Search for the cell housing the specified text and yield its (x, y) center coordinate. 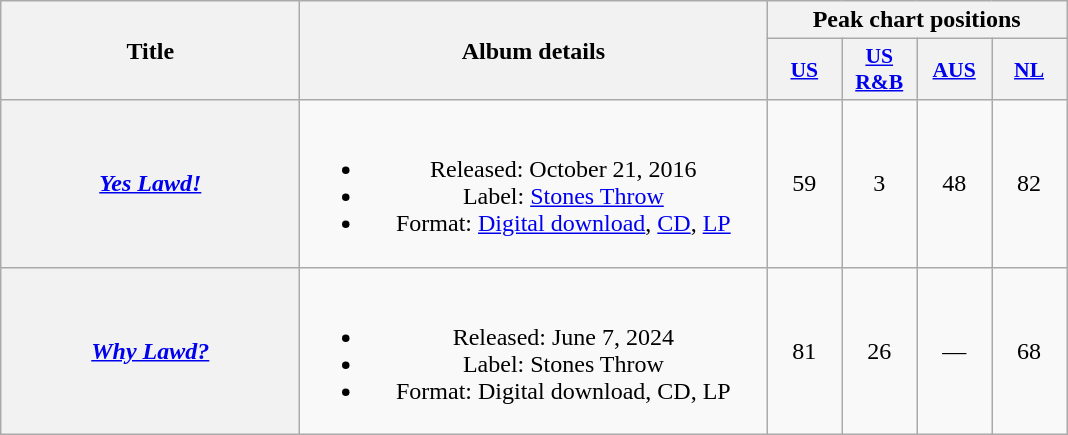
81 (804, 350)
26 (880, 350)
US (804, 70)
Yes Lawd! (150, 184)
48 (954, 184)
59 (804, 184)
USR&B (880, 70)
Why Lawd? (150, 350)
Released: June 7, 2024Label: Stones ThrowFormat: Digital download, CD, LP (534, 350)
NL (1030, 70)
Peak chart positions (917, 20)
Title (150, 50)
— (954, 350)
68 (1030, 350)
3 (880, 184)
Released: October 21, 2016Label: Stones ThrowFormat: Digital download, CD, LP (534, 184)
Album details (534, 50)
82 (1030, 184)
AUS (954, 70)
